Provide the [x, y] coordinate of the cell's center where the given text is located.  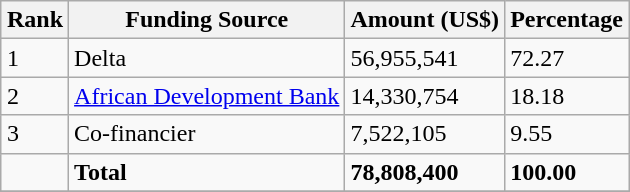
14,330,754 [425, 96]
1 [34, 58]
9.55 [567, 134]
18.18 [567, 96]
African Development Bank [207, 96]
Percentage [567, 20]
Funding Source [207, 20]
56,955,541 [425, 58]
78,808,400 [425, 172]
72.27 [567, 58]
Co-financier [207, 134]
100.00 [567, 172]
7,522,105 [425, 134]
3 [34, 134]
Delta [207, 58]
Total [207, 172]
Amount (US$) [425, 20]
Rank [34, 20]
2 [34, 96]
